Identify which cell holds the provided text, then report its (x, y) central coordinate. 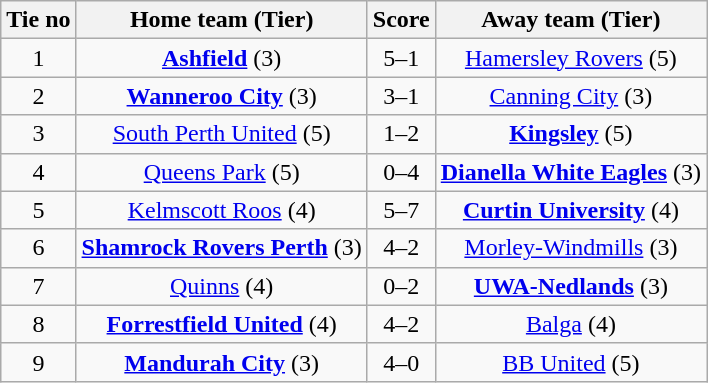
UWA-Nedlands (3) (570, 286)
5 (38, 210)
Home team (Tier) (222, 20)
4–0 (401, 362)
Kelmscott Roos (4) (222, 210)
Shamrock Rovers Perth (3) (222, 248)
3 (38, 134)
Wanneroo City (3) (222, 96)
Mandurah City (3) (222, 362)
1 (38, 58)
Morley-Windmills (3) (570, 248)
3–1 (401, 96)
Hamersley Rovers (5) (570, 58)
Kingsley (5) (570, 134)
Dianella White Eagles (3) (570, 172)
0–4 (401, 172)
Score (401, 20)
Curtin University (4) (570, 210)
6 (38, 248)
BB United (5) (570, 362)
Forrestfield United (4) (222, 324)
5–1 (401, 58)
Canning City (3) (570, 96)
5–7 (401, 210)
South Perth United (5) (222, 134)
Tie no (38, 20)
0–2 (401, 286)
4 (38, 172)
1–2 (401, 134)
2 (38, 96)
Ashfield (3) (222, 58)
9 (38, 362)
Queens Park (5) (222, 172)
Balga (4) (570, 324)
Quinns (4) (222, 286)
7 (38, 286)
Away team (Tier) (570, 20)
8 (38, 324)
